Return the (x, y) coordinate for the center point of the cell that contains the specified text.  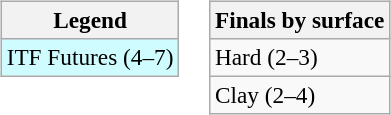
Hard (2–3) (300, 57)
Clay (2–4) (300, 95)
Legend (90, 20)
Finals by surface (300, 20)
ITF Futures (4–7) (90, 57)
